Pinpoint the cell where the given text exists, returning its [X, Y] midpoint coordinate. 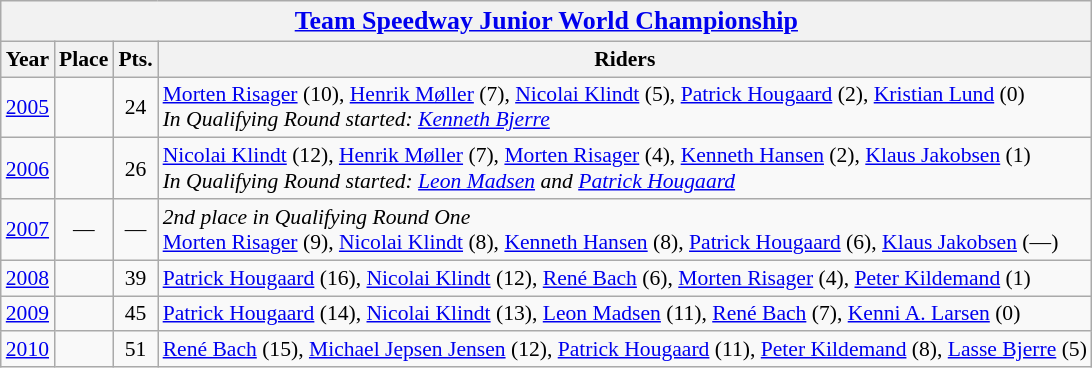
Patrick Hougaard (14), Nicolai Klindt (13), Leon Madsen (11), René Bach (7), Kenni A. Larsen (0) [625, 314]
2nd place in Qualifying Round One Morten Risager (9), Nicolai Klindt (8), Kenneth Hansen (8), Patrick Hougaard (6), Klaus Jakobsen (—) [625, 230]
2008 [28, 278]
René Bach (15), Michael Jepsen Jensen (12), Patrick Hougaard (11), Peter Kildemand (8), Lasse Bjerre (5) [625, 350]
51 [135, 350]
2005 [28, 108]
39 [135, 278]
Morten Risager (10), Henrik Møller (7), Nicolai Klindt (5), Patrick Hougaard (2), Kristian Lund (0) In Qualifying Round started: Kenneth Bjerre [625, 108]
Place [84, 59]
26 [135, 168]
Patrick Hougaard (16), Nicolai Klindt (12), René Bach (6), Morten Risager (4), Peter Kildemand (1) [625, 278]
Year [28, 59]
45 [135, 314]
Team Speedway Junior World Championship [546, 21]
24 [135, 108]
Riders [625, 59]
2010 [28, 350]
2009 [28, 314]
2007 [28, 230]
Pts. [135, 59]
2006 [28, 168]
